Extract the [X, Y] coordinate from the center of the cell holding the provided text.  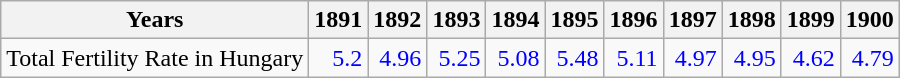
1898 [752, 20]
4.95 [752, 58]
4.96 [398, 58]
1894 [516, 20]
1897 [692, 20]
5.25 [456, 58]
4.62 [810, 58]
1893 [456, 20]
5.11 [634, 58]
5.2 [338, 58]
Years [155, 20]
1895 [574, 20]
1900 [870, 20]
1892 [398, 20]
1896 [634, 20]
Total Fertility Rate in Hungary [155, 58]
5.48 [574, 58]
1891 [338, 20]
4.79 [870, 58]
5.08 [516, 58]
1899 [810, 20]
4.97 [692, 58]
